Provide the (X, Y) coordinate of the cell's center where the given text is located.  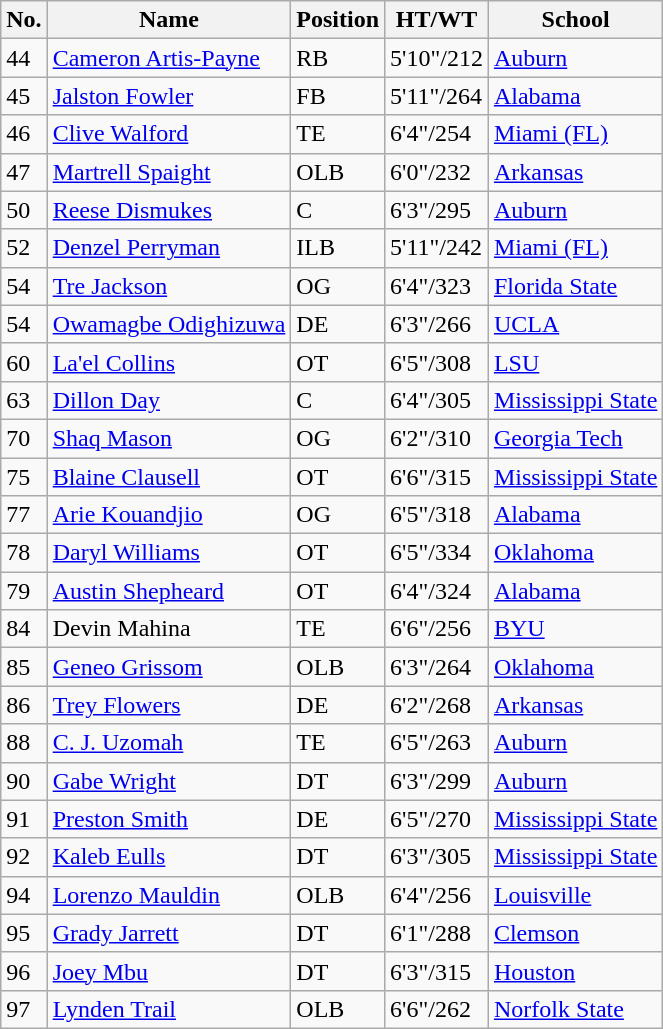
5'11"/242 (437, 248)
5'11"/264 (437, 96)
6'4"/323 (437, 286)
6'3"/295 (437, 210)
47 (24, 172)
La'el Collins (169, 362)
6'5"/334 (437, 553)
Denzel Perryman (169, 248)
Florida State (575, 286)
86 (24, 705)
92 (24, 857)
6'5"/270 (437, 819)
Houston (575, 971)
Grady Jarrett (169, 933)
Arie Kouandjio (169, 515)
Clemson (575, 933)
FB (338, 96)
School (575, 20)
6'1"/288 (437, 933)
6'6"/256 (437, 629)
Lynden Trail (169, 1009)
Tre Jackson (169, 286)
6'4"/256 (437, 895)
Joey Mbu (169, 971)
Position (338, 20)
Georgia Tech (575, 438)
6'6"/315 (437, 477)
Blaine Clausell (169, 477)
85 (24, 667)
Dillon Day (169, 400)
Reese Dismukes (169, 210)
90 (24, 781)
70 (24, 438)
Norfolk State (575, 1009)
Devin Mahina (169, 629)
Cameron Artis-Payne (169, 58)
Louisville (575, 895)
60 (24, 362)
Name (169, 20)
UCLA (575, 324)
LSU (575, 362)
Martrell Spaight (169, 172)
6'3"/305 (437, 857)
94 (24, 895)
Shaq Mason (169, 438)
50 (24, 210)
C. J. Uzomah (169, 743)
77 (24, 515)
Kaleb Eulls (169, 857)
No. (24, 20)
6'4"/305 (437, 400)
6'2"/310 (437, 438)
79 (24, 591)
6'4"/254 (437, 134)
88 (24, 743)
44 (24, 58)
52 (24, 248)
6'2"/268 (437, 705)
ILB (338, 248)
Lorenzo Mauldin (169, 895)
46 (24, 134)
Jalston Fowler (169, 96)
6'5"/263 (437, 743)
6'5"/308 (437, 362)
6'3"/315 (437, 971)
Trey Flowers (169, 705)
Preston Smith (169, 819)
6'3"/264 (437, 667)
45 (24, 96)
97 (24, 1009)
91 (24, 819)
RB (338, 58)
Owamagbe Odighizuwa (169, 324)
5'10"/212 (437, 58)
75 (24, 477)
HT/WT (437, 20)
63 (24, 400)
78 (24, 553)
95 (24, 933)
6'4"/324 (437, 591)
6'5"/318 (437, 515)
96 (24, 971)
Clive Walford (169, 134)
6'3"/299 (437, 781)
Austin Shepheard (169, 591)
Gabe Wright (169, 781)
6'3"/266 (437, 324)
6'6"/262 (437, 1009)
BYU (575, 629)
Geneo Grissom (169, 667)
Daryl Williams (169, 553)
84 (24, 629)
6'0"/232 (437, 172)
